Search for the cell housing the specified text and yield its (x, y) center coordinate. 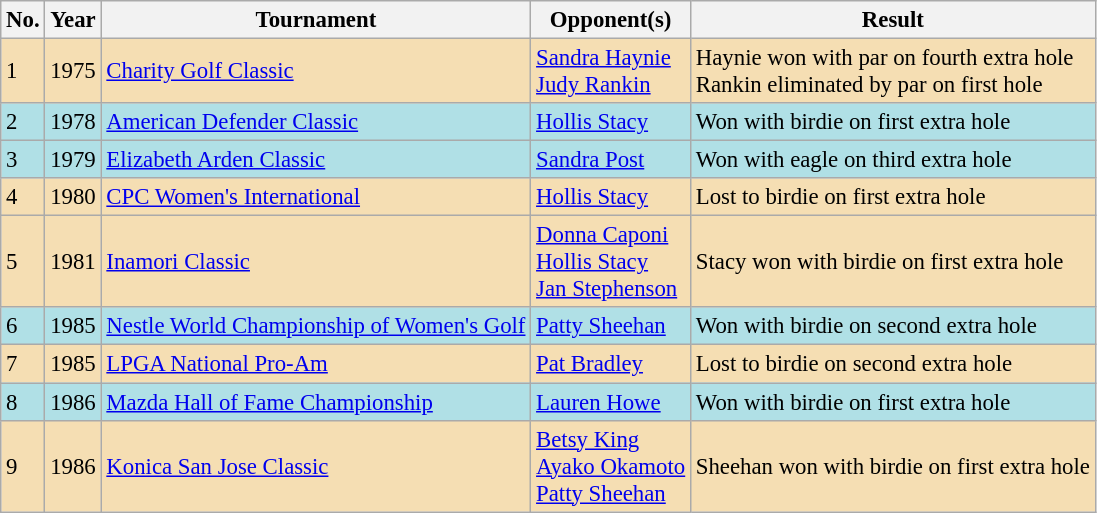
Haynie won with par on fourth extra holeRankin eliminated by par on first hole (892, 72)
9 (23, 466)
Patty Sheehan (611, 327)
1979 (73, 160)
4 (23, 197)
Nestle World Championship of Women's Golf (316, 327)
Charity Golf Classic (316, 72)
LPGA National Pro-Am (316, 364)
CPC Women's International (316, 197)
Tournament (316, 20)
2 (23, 122)
Pat Bradley (611, 364)
Mazda Hall of Fame Championship (316, 402)
Lost to birdie on second extra hole (892, 364)
Stacy won with birdie on first extra hole (892, 262)
Betsy King Ayako Okamoto Patty Sheehan (611, 466)
Won with eagle on third extra hole (892, 160)
Won with birdie on second extra hole (892, 327)
1978 (73, 122)
Konica San Jose Classic (316, 466)
1 (23, 72)
Year (73, 20)
8 (23, 402)
Lost to birdie on first extra hole (892, 197)
Sheehan won with birdie on first extra hole (892, 466)
Lauren Howe (611, 402)
1980 (73, 197)
Inamori Classic (316, 262)
3 (23, 160)
American Defender Classic (316, 122)
5 (23, 262)
Sandra Post (611, 160)
6 (23, 327)
Opponent(s) (611, 20)
Elizabeth Arden Classic (316, 160)
Donna Caponi Hollis Stacy Jan Stephenson (611, 262)
Result (892, 20)
1975 (73, 72)
No. (23, 20)
Sandra Haynie Judy Rankin (611, 72)
7 (23, 364)
1981 (73, 262)
